Capture the cell that displays the provided text and extract its [x, y] central coordinate. 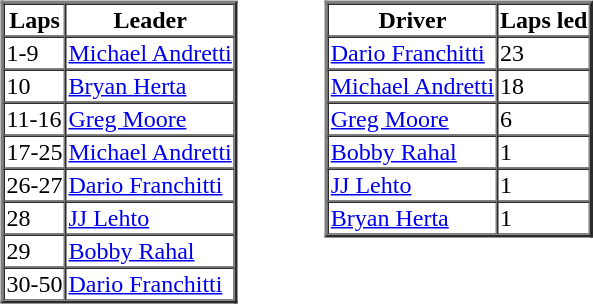
Leader [150, 20]
1-9 [35, 52]
30-50 [35, 284]
26-27 [35, 184]
17-25 [35, 152]
18 [544, 86]
10 [35, 86]
23 [544, 52]
11-16 [35, 118]
29 [35, 250]
28 [35, 218]
6 [544, 118]
Laps [35, 20]
Driver [412, 20]
Laps led [544, 20]
